Return the (x, y) coordinate for the center point of the cell that contains the specified text.  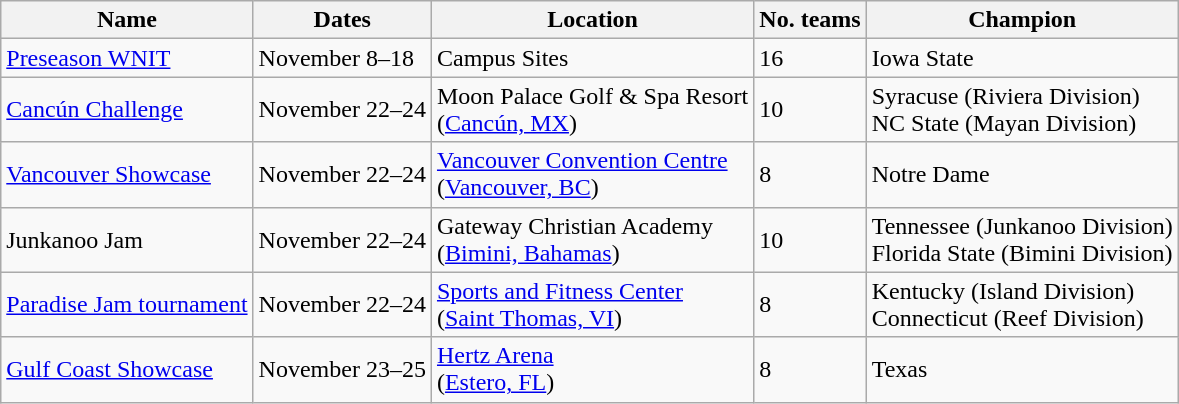
November 23–25 (342, 370)
Sports and Fitness Center(Saint Thomas, VI) (592, 304)
Kentucky (Island Division)Connecticut (Reef Division) (1022, 304)
Paradise Jam tournament (127, 304)
Campus Sites (592, 58)
Notre Dame (1022, 174)
Hertz Arena(Estero, FL) (592, 370)
No. teams (810, 20)
Junkanoo Jam (127, 240)
Gateway Christian Academy(Bimini, Bahamas) (592, 240)
Cancún Challenge (127, 110)
Location (592, 20)
Syracuse (Riviera Division)NC State (Mayan Division) (1022, 110)
November 8–18 (342, 58)
Name (127, 20)
Preseason WNIT (127, 58)
Tennessee (Junkanoo Division)Florida State (Bimini Division) (1022, 240)
Gulf Coast Showcase (127, 370)
Vancouver Convention Centre(Vancouver, BC) (592, 174)
Champion (1022, 20)
Texas (1022, 370)
Dates (342, 20)
Vancouver Showcase (127, 174)
16 (810, 58)
Iowa State (1022, 58)
Moon Palace Golf & Spa Resort(Cancún, MX) (592, 110)
